Return (x, y) of the center of cell containing provided text 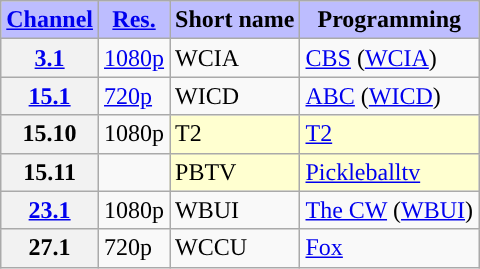
WICD (235, 96)
15.1 (50, 96)
3.1 (50, 58)
Pickleballtv (390, 172)
ABC (WICD) (390, 96)
Short name (235, 20)
PBTV (235, 172)
Programming (390, 20)
WCIA (235, 58)
The CW (WBUI) (390, 210)
CBS (WCIA) (390, 58)
15.11 (50, 172)
27.1 (50, 248)
Res. (134, 20)
15.10 (50, 134)
WCCU (235, 248)
Fox (390, 248)
23.1 (50, 210)
Channel (50, 20)
WBUI (235, 210)
